Return [x, y] of the center of cell containing provided text 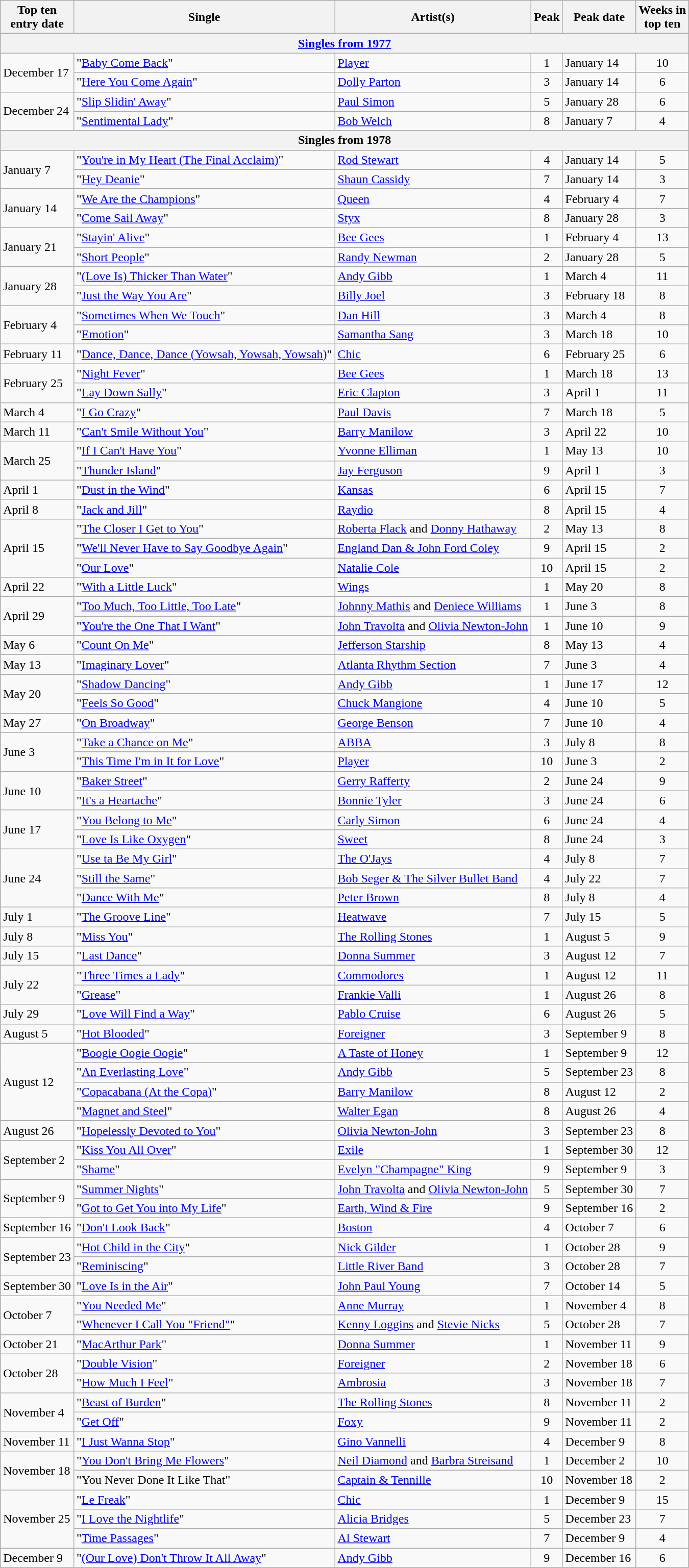
"Stayin' Alive" [204, 237]
May 27 [37, 723]
"Love Is Like Oxygen" [204, 839]
"Baker Street" [204, 781]
"Sometimes When We Touch" [204, 315]
"Grease" [204, 995]
"With a Little Luck" [204, 587]
"Get Off" [204, 1422]
Peak [547, 17]
Peak date [599, 17]
March 11 [37, 432]
"You Belong to Me" [204, 820]
England Dan & John Ford Coley [433, 548]
Dolly Parton [433, 82]
"Short People" [204, 257]
April 8 [37, 509]
Johnny Mathis and Deniece Williams [433, 606]
"(Love Is) Thicker Than Water" [204, 276]
"Got to Get You into My Life" [204, 1208]
"Thunder Island" [204, 470]
"Copacabana (At the Copa)" [204, 1092]
"Sentimental Lady" [204, 121]
Anne Murray [433, 1305]
Captain & Tennille [433, 1480]
March 25 [37, 461]
Queen [433, 198]
"Boogie Oogie Oogie" [204, 1053]
Samantha Sang [433, 335]
Peter Brown [433, 898]
"It's a Heartache" [204, 800]
"You Never Done It Like That" [204, 1480]
"Hopelessly Devoted to You" [204, 1130]
"Shadow Dancing" [204, 684]
"Here You Come Again" [204, 82]
"Hey Deanie" [204, 179]
Randy Newman [433, 257]
"Le Freak" [204, 1499]
Heatwave [433, 917]
Boston [433, 1228]
Yvonne Elliman [433, 451]
Jefferson Starship [433, 645]
"Still the Same" [204, 878]
May 6 [37, 645]
July 1 [37, 917]
"Too Much, Too Little, Too Late" [204, 606]
Foxy [433, 1422]
"Shame" [204, 1169]
"Last Dance" [204, 956]
Shaun Cassidy [433, 179]
Single [204, 17]
"Summer Nights" [204, 1189]
"Slip Slidin' Away" [204, 102]
February 18 [599, 296]
"Jack and Jill" [204, 509]
"Reminiscing" [204, 1267]
"The Closer I Get to You" [204, 528]
Evelyn "Champagne" King [433, 1169]
Singles from 1978 [345, 140]
Kenny Loggins and Stevie Nicks [433, 1325]
Exile [433, 1150]
Roberta Flack and Donny Hathaway [433, 528]
December 23 [599, 1519]
"Beast of Burden" [204, 1402]
"Don't Look Back" [204, 1228]
"We'll Never Have to Say Goodbye Again" [204, 548]
"Emotion" [204, 335]
Eric Clapton [433, 393]
Commodores [433, 975]
"On Broadway" [204, 723]
"Use ta Be My Girl" [204, 858]
Bonnie Tyler [433, 800]
15 [662, 1499]
January 21 [37, 247]
Olivia Newton-John [433, 1130]
Bob Welch [433, 121]
"Night Fever" [204, 373]
"Hot Child in the City" [204, 1247]
"I Just Wanna Stop" [204, 1441]
"Dust in the Wind" [204, 490]
Jay Ferguson [433, 470]
April 29 [37, 616]
The O'Jays [433, 858]
"Kiss You All Over" [204, 1150]
February 11 [37, 354]
"Miss You" [204, 937]
A Taste of Honey [433, 1053]
Gerry Rafferty [433, 781]
Raydio [433, 509]
Artist(s) [433, 17]
"Baby Come Back" [204, 63]
"Count On Me" [204, 645]
Ambrosia [433, 1383]
December 16 [599, 1558]
Paul Simon [433, 102]
"If I Can't Have You" [204, 451]
Al Stewart [433, 1538]
December 2 [599, 1460]
"Just the Way You Are" [204, 296]
"You're in My Heart (The Final Acclaim)" [204, 160]
"Can't Smile Without You" [204, 432]
July 29 [37, 1014]
October 21 [37, 1344]
Nick Gilder [433, 1247]
Kansas [433, 490]
"(Our Love) Don't Throw It All Away" [204, 1558]
"Double Vision" [204, 1363]
September 2 [37, 1159]
Gino Vannelli [433, 1441]
"You Needed Me" [204, 1305]
"Lay Down Sally" [204, 393]
"I Love the Nightlife" [204, 1519]
Sweet [433, 839]
"Take a Chance on Me" [204, 742]
"Hot Blooded" [204, 1033]
George Benson [433, 723]
December 24 [37, 111]
Natalie Cole [433, 568]
"Our Love" [204, 568]
Bob Seger & The Silver Bullet Band [433, 878]
"MacArthur Park" [204, 1344]
"Love Will Find a Way" [204, 1014]
"Dance, Dance, Dance (Yowsah, Yowsah, Yowsah)" [204, 354]
"You Don't Bring Me Flowers" [204, 1460]
Singles from 1977 [345, 43]
Chuck Mangione [433, 703]
"Dance With Me" [204, 898]
Carly Simon [433, 820]
December 17 [37, 72]
Atlanta Rhythm Section [433, 665]
"I Go Crazy" [204, 412]
"How Much I Feel" [204, 1383]
"You're the One That I Want" [204, 626]
October 14 [599, 1286]
"Feels So Good" [204, 703]
"The Groove Line" [204, 917]
Alicia Bridges [433, 1519]
"Time Passages" [204, 1538]
Top tenentry date [37, 17]
"Imaginary Lover" [204, 665]
ABBA [433, 742]
Billy Joel [433, 296]
Walter Egan [433, 1111]
Rod Stewart [433, 160]
Wings [433, 587]
"Love Is in the Air" [204, 1286]
Dan Hill [433, 315]
"Three Times a Lady" [204, 975]
Styx [433, 218]
Frankie Valli [433, 995]
Little River Band [433, 1267]
Earth, Wind & Fire [433, 1208]
"This Time I'm in It for Love" [204, 762]
Pablo Cruise [433, 1014]
"An Everlasting Love" [204, 1072]
"Whenever I Call You "Friend"" [204, 1325]
Paul Davis [433, 412]
Weeks intop ten [662, 17]
"We Are the Champions" [204, 198]
"Magnet and Steel" [204, 1111]
Neil Diamond and Barbra Streisand [433, 1460]
"Come Sail Away" [204, 218]
John Paul Young [433, 1286]
November 25 [37, 1519]
